Provide the [X, Y] coordinate of the cell's center where the given text is located.  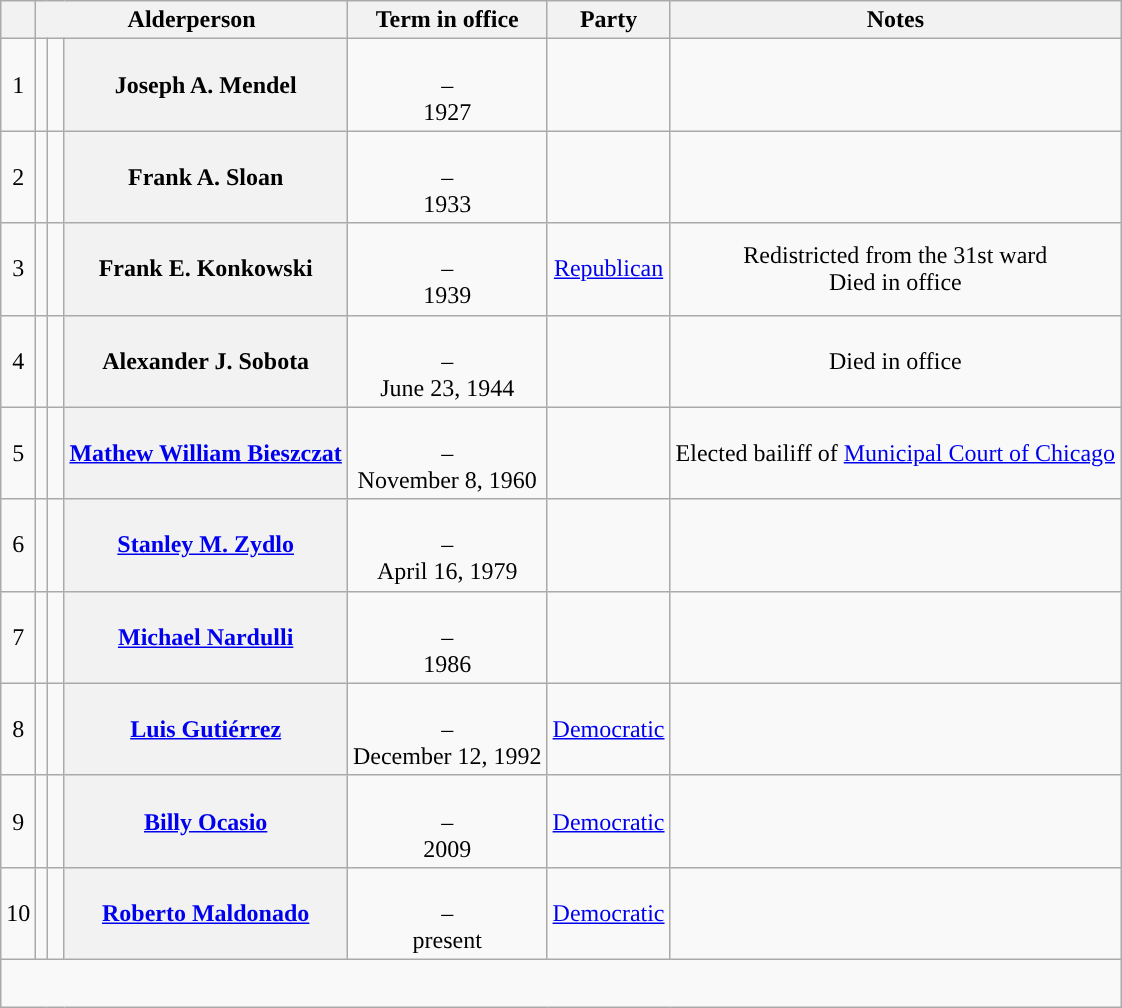
1 [18, 85]
–1933 [447, 177]
Mathew William Bieszczat [206, 453]
Party [608, 20]
Term in office [447, 20]
4 [18, 361]
Died in office [896, 361]
6 [18, 545]
Notes [896, 20]
Republican [608, 269]
Joseph A. Mendel [206, 85]
–present [447, 913]
–2009 [447, 821]
Frank A. Sloan [206, 177]
3 [18, 269]
Roberto Maldonado [206, 913]
–December 12, 1992 [447, 729]
–November 8, 1960 [447, 453]
Elected bailiff of Municipal Court of Chicago [896, 453]
Alexander J. Sobota [206, 361]
Michael Nardulli [206, 637]
–April 16, 1979 [447, 545]
–1927 [447, 85]
Billy Ocasio [206, 821]
Luis Gutiérrez [206, 729]
Alderperson [192, 20]
10 [18, 913]
8 [18, 729]
–1986 [447, 637]
Stanley M. Zydlo [206, 545]
5 [18, 453]
Frank E. Konkowski [206, 269]
9 [18, 821]
2 [18, 177]
–June 23, 1944 [447, 361]
7 [18, 637]
Redistricted from the 31st wardDied in office [896, 269]
–1939 [447, 269]
